Provide the [x, y] coordinate of the cell's center where the given text is located.  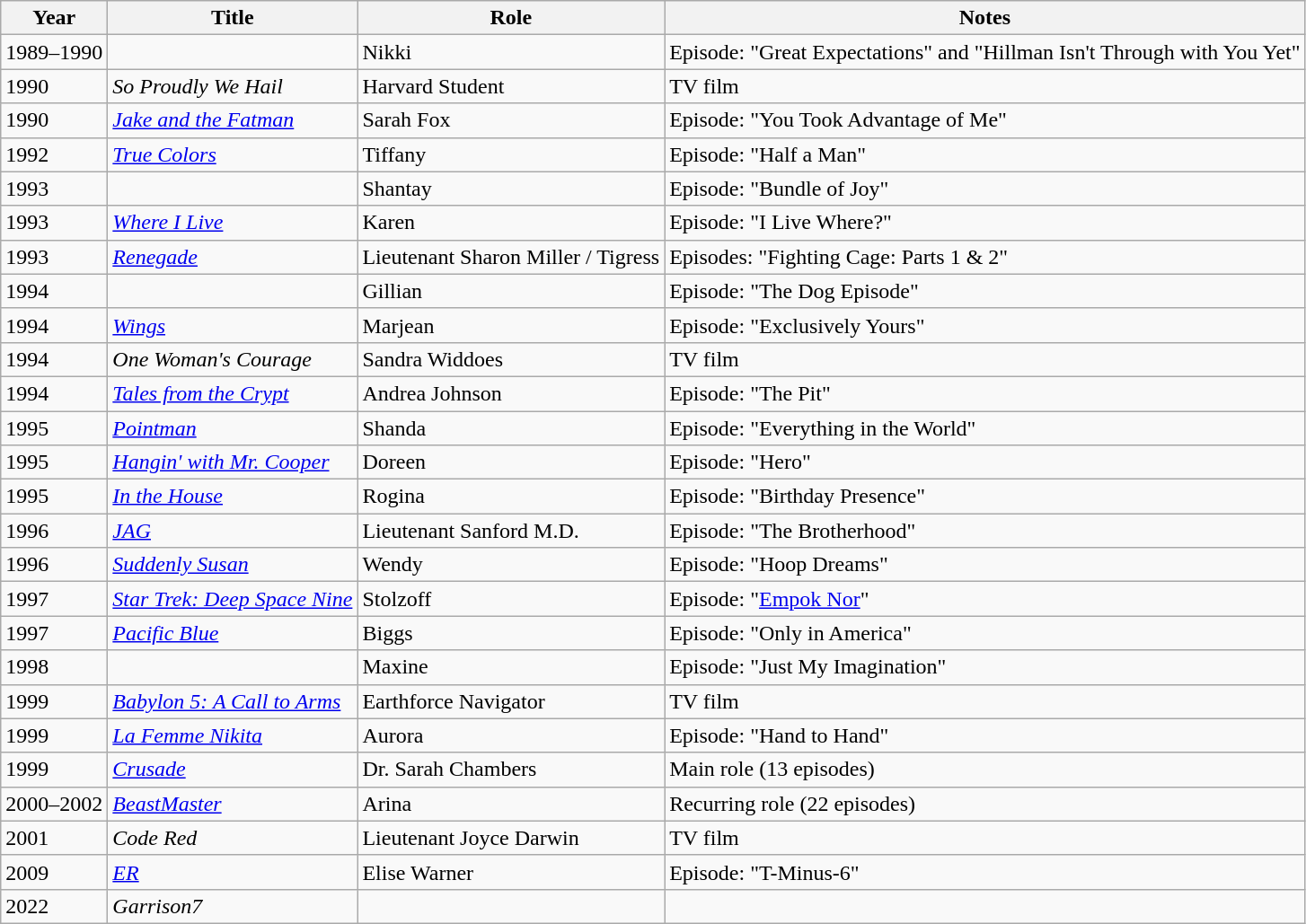
So Proudly We Hail [233, 86]
Episode: "Exclusively Yours" [984, 325]
La Femme Nikita [233, 735]
2001 [54, 838]
Episodes: "Fighting Cage: Parts 1 & 2" [984, 257]
Episode: "Half a Man" [984, 154]
Episode: "T-Minus-6" [984, 872]
Tales from the Crypt [233, 393]
ER [233, 872]
Babylon 5: A Call to Arms [233, 701]
JAG [233, 531]
Main role (13 episodes) [984, 770]
2022 [54, 906]
Code Red [233, 838]
Notes [984, 18]
Lieutenant Joyce Darwin [511, 838]
2000–2002 [54, 804]
Shanda [511, 428]
Suddenly Susan [233, 565]
Arina [511, 804]
Earthforce Navigator [511, 701]
Episode: "Hand to Hand" [984, 735]
Episode: "Just My Imagination" [984, 667]
One Woman's Courage [233, 359]
Aurora [511, 735]
True Colors [233, 154]
Episode: "I Live Where?" [984, 223]
Harvard Student [511, 86]
Episode: "Hero" [984, 462]
Renegade [233, 257]
Andrea Johnson [511, 393]
Garrison7 [233, 906]
Episode: "The Pit" [984, 393]
Tiffany [511, 154]
Where I Live [233, 223]
Star Trek: Deep Space Nine [233, 599]
Lieutenant Sharon Miller / Tigress [511, 257]
Wings [233, 325]
In the House [233, 497]
Sarah Fox [511, 120]
2009 [54, 872]
Episode: "You Took Advantage of Me" [984, 120]
Wendy [511, 565]
Episode: "Hoop Dreams" [984, 565]
Sandra Widdoes [511, 359]
Karen [511, 223]
Nikki [511, 52]
Episode: "The Dog Episode" [984, 291]
1992 [54, 154]
Hangin' with Mr. Cooper [233, 462]
Marjean [511, 325]
Year [54, 18]
1998 [54, 667]
Role [511, 18]
Stolzoff [511, 599]
Episode: "Birthday Presence" [984, 497]
1989–1990 [54, 52]
Maxine [511, 667]
Dr. Sarah Chambers [511, 770]
Pointman [233, 428]
Rogina [511, 497]
Episode: "Bundle of Joy" [984, 189]
Crusade [233, 770]
Biggs [511, 633]
Episode: "Empok Nor" [984, 599]
Episode: "Only in America" [984, 633]
Doreen [511, 462]
Recurring role (22 episodes) [984, 804]
Pacific Blue [233, 633]
BeastMaster [233, 804]
Gillian [511, 291]
Episode: "The Brotherhood" [984, 531]
Shantay [511, 189]
Elise Warner [511, 872]
Jake and the Fatman [233, 120]
Lieutenant Sanford M.D. [511, 531]
Title [233, 18]
Episode: "Great Expectations" and "Hillman Isn't Through with You Yet" [984, 52]
Episode: "Everything in the World" [984, 428]
